Return (x, y) of the center of cell containing provided text 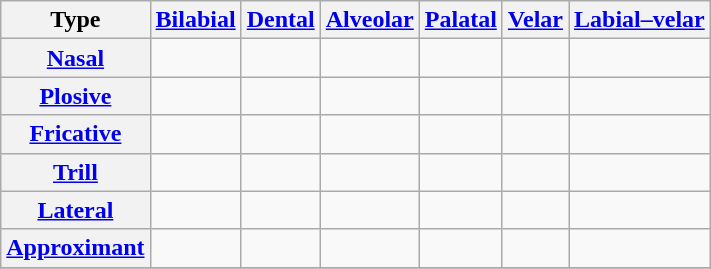
Plosive (76, 96)
Bilabial (196, 20)
Approximant (76, 248)
Dental (280, 20)
Alveolar (370, 20)
Palatal (460, 20)
Velar (535, 20)
Fricative (76, 134)
Trill (76, 172)
Labial–velar (639, 20)
Type (76, 20)
Nasal (76, 58)
Lateral (76, 210)
